Return the [X, Y] coordinate for the center point of the cell that contains the specified text.  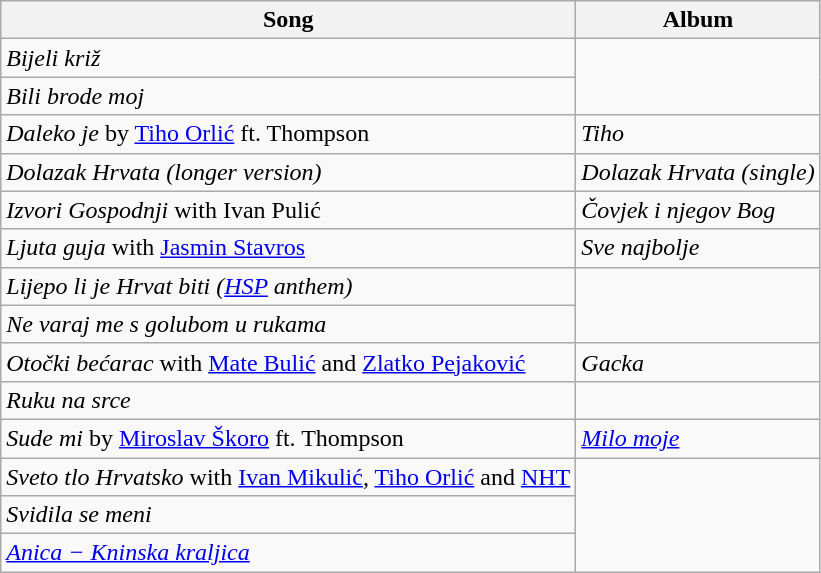
Otočki bećarac with Mate Bulić and Zlatko Pejaković [288, 362]
Song [288, 20]
Tiho [698, 134]
Svidila se meni [288, 515]
Ne varaj me s golubom u rukama [288, 324]
Album [698, 20]
Milo moje [698, 438]
Izvori Gospodnji with Ivan Pulić [288, 210]
Bili brode moj [288, 96]
Sude mi by Miroslav Škoro ft. Thompson [288, 438]
Ljuta guja with Jasmin Stavros [288, 248]
Sve najbolje [698, 248]
Gacka [698, 362]
Dolazak Hrvata (longer version) [288, 172]
Anica − Kninska kraljica [288, 553]
Dolazak Hrvata (single) [698, 172]
Ruku na srce [288, 400]
Sveto tlo Hrvatsko with Ivan Mikulić, Tiho Orlić and NHT [288, 477]
Daleko je by Tiho Orlić ft. Thompson [288, 134]
Lijepo li je Hrvat biti (HSP anthem) [288, 286]
Bijeli križ [288, 58]
Čovjek i njegov Bog [698, 210]
